Search for the cell housing the specified text and yield its [X, Y] center coordinate. 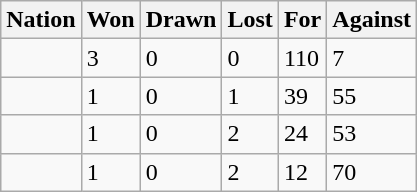
3 [110, 58]
Won [110, 20]
Nation [41, 20]
7 [372, 58]
24 [302, 134]
For [302, 20]
110 [302, 58]
Against [372, 20]
70 [372, 172]
12 [302, 172]
53 [372, 134]
Drawn [181, 20]
39 [302, 96]
55 [372, 96]
Lost [250, 20]
